Determine the (x, y) coordinate at the center of the cell enclosing the given text.  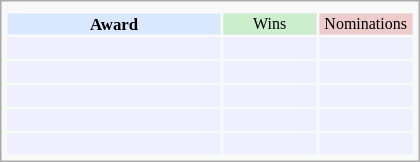
Award (114, 24)
Nominations (366, 24)
Wins (270, 24)
